Search for the cell housing the specified text and yield its [x, y] center coordinate. 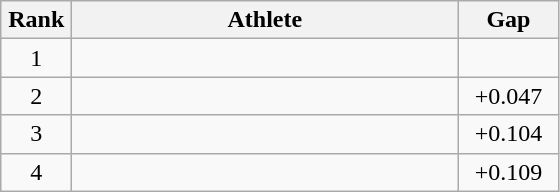
+0.104 [508, 134]
3 [36, 134]
+0.109 [508, 172]
2 [36, 96]
+0.047 [508, 96]
Rank [36, 20]
Athlete [265, 20]
4 [36, 172]
1 [36, 58]
Gap [508, 20]
